For the text-containing cell, return its midpoint in (x, y) coordinate format. 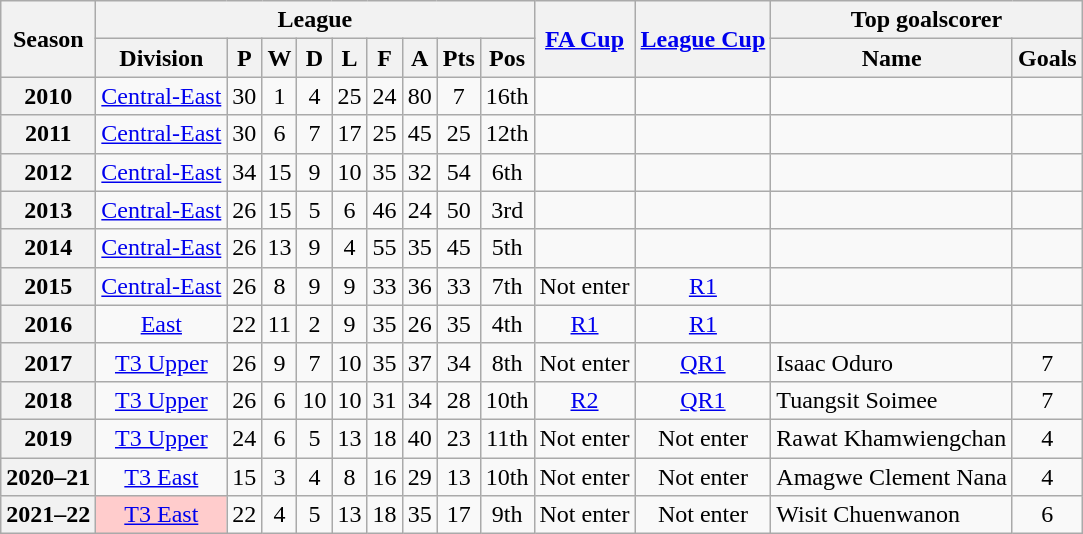
P (244, 58)
80 (420, 96)
1 (280, 96)
Division (162, 58)
23 (458, 438)
9th (507, 515)
7th (507, 286)
40 (420, 438)
R2 (584, 400)
11th (507, 438)
2010 (48, 96)
League Cup (703, 39)
2 (314, 324)
16 (384, 477)
Wisit Chuenwanon (892, 515)
11 (280, 324)
L (350, 58)
W (280, 58)
55 (384, 248)
2020–21 (48, 477)
29 (420, 477)
2017 (48, 362)
31 (384, 400)
46 (384, 210)
2011 (48, 134)
Top goalscorer (926, 20)
3rd (507, 210)
36 (420, 286)
Goals (1047, 58)
5th (507, 248)
Season (48, 39)
37 (420, 362)
Amagwe Clement Nana (892, 477)
Tuangsit Soimee (892, 400)
League (315, 20)
Pts (458, 58)
Name (892, 58)
FA Cup (584, 39)
54 (458, 172)
Pos (507, 58)
2016 (48, 324)
12th (507, 134)
Rawat Khamwiengchan (892, 438)
32 (420, 172)
50 (458, 210)
2018 (48, 400)
2019 (48, 438)
4th (507, 324)
6th (507, 172)
8th (507, 362)
2015 (48, 286)
F (384, 58)
3 (280, 477)
2021–22 (48, 515)
D (314, 58)
A (420, 58)
28 (458, 400)
2012 (48, 172)
East (162, 324)
16th (507, 96)
Isaac Oduro (892, 362)
2013 (48, 210)
2014 (48, 248)
